Output the [X, Y] coordinate of the center of the cell containing the given text.  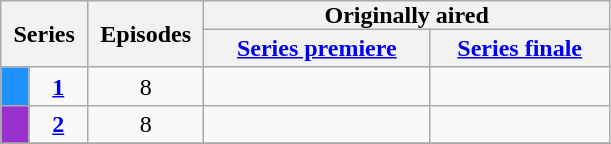
Episodes [146, 34]
Originally aired [407, 15]
1 [58, 86]
Series [44, 34]
Series finale [520, 48]
Series premiere [317, 48]
2 [58, 124]
